Return (x, y) of the center of cell containing provided text 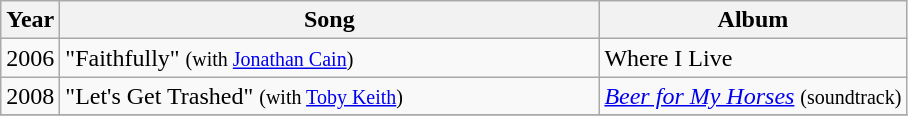
2008 (30, 96)
Song (330, 20)
Year (30, 20)
Beer for My Horses (soundtrack) (753, 96)
Album (753, 20)
"Let's Get Trashed" (with Toby Keith) (330, 96)
2006 (30, 58)
"Faithfully" (with Jonathan Cain) (330, 58)
Where I Live (753, 58)
